Pinpoint the cell where the given text exists, returning its (x, y) midpoint coordinate. 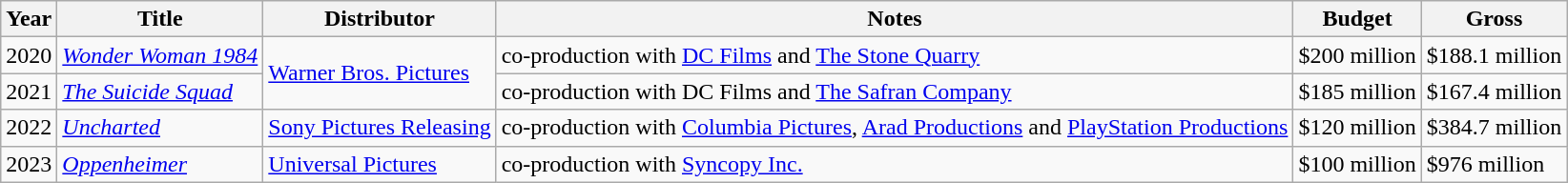
$167.4 million (1494, 91)
Budget (1357, 19)
$188.1 million (1494, 55)
co-production with Syncopy Inc. (895, 164)
$100 million (1357, 164)
Universal Pictures (380, 164)
Title (160, 19)
2020 (29, 55)
co-production with DC Films and The Stone Quarry (895, 55)
Notes (895, 19)
$384.7 million (1494, 128)
$120 million (1357, 128)
2021 (29, 91)
Warner Bros. Pictures (380, 73)
Distributor (380, 19)
Year (29, 19)
$200 million (1357, 55)
co-production with DC Films and The Safran Company (895, 91)
2023 (29, 164)
$185 million (1357, 91)
Uncharted (160, 128)
Sony Pictures Releasing (380, 128)
The Suicide Squad (160, 91)
2022 (29, 128)
Gross (1494, 19)
Wonder Woman 1984 (160, 55)
$976 million (1494, 164)
Oppenheimer (160, 164)
co-production with Columbia Pictures, Arad Productions and PlayStation Productions (895, 128)
